Scan for the cell matching the given text and deliver its (X, Y) coordinate at center. 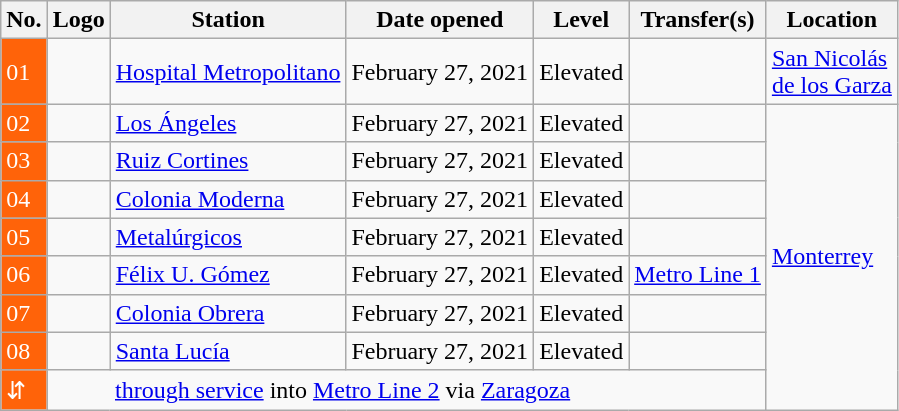
07 (24, 313)
Colonia Moderna (228, 199)
Santa Lucía (228, 351)
Logo (78, 20)
03 (24, 161)
02 (24, 123)
⇵ (24, 390)
Transfer(s) (698, 20)
No. (24, 20)
06 (24, 275)
Level (582, 20)
Metro Line 1 (698, 275)
08 (24, 351)
Location (832, 20)
Metalúrgicos (228, 237)
04 (24, 199)
Date opened (440, 20)
Monterrey (832, 257)
01 (24, 72)
Station (228, 20)
Ruiz Cortines (228, 161)
San Nicolásde los Garza (832, 72)
05 (24, 237)
Los Ángeles (228, 123)
Hospital Metropolitano (228, 72)
Félix U. Gómez (228, 275)
through service into Metro Line 2 via Zaragoza (438, 390)
Colonia Obrera (228, 313)
